Return the [X, Y] coordinate for the center point of the cell that contains the specified text.  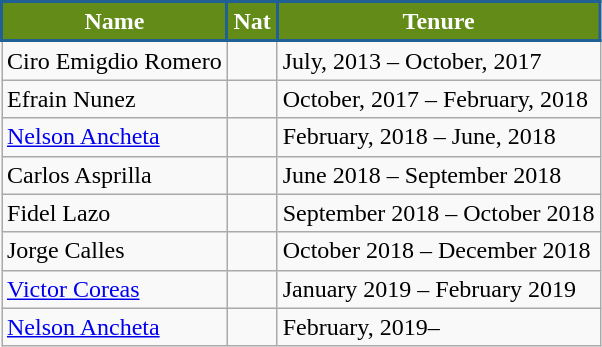
June 2018 – September 2018 [438, 175]
February, 2018 – June, 2018 [438, 137]
January 2019 – February 2019 [438, 289]
July, 2013 – October, 2017 [438, 60]
Name [115, 22]
Carlos Asprilla [115, 175]
September 2018 – October 2018 [438, 213]
October 2018 – December 2018 [438, 251]
Tenure [438, 22]
Efrain Nunez [115, 99]
October, 2017 – February, 2018 [438, 99]
February, 2019– [438, 327]
Fidel Lazo [115, 213]
Nat [252, 22]
Jorge Calles [115, 251]
Ciro Emigdio Romero [115, 60]
Victor Coreas [115, 289]
